Output the (X, Y) coordinate of the center of the cell containing the given text.  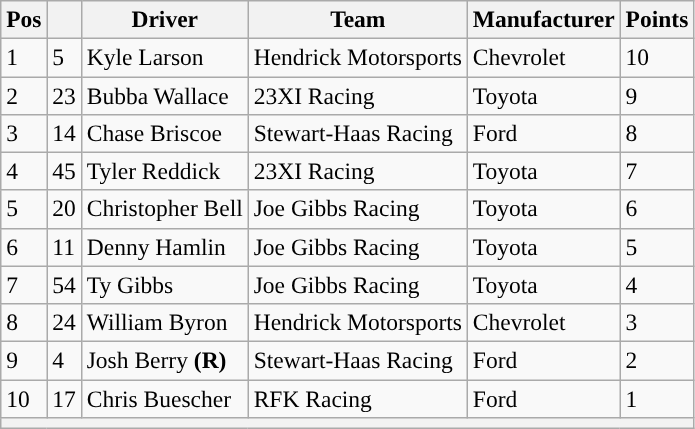
Driver (164, 19)
20 (64, 209)
Points (657, 19)
Ty Gibbs (164, 285)
Team (358, 19)
Tyler Reddick (164, 171)
Manufacturer (544, 19)
45 (64, 171)
23 (64, 95)
Bubba Wallace (164, 95)
14 (64, 133)
Chase Briscoe (164, 133)
Pos (24, 19)
24 (64, 322)
11 (64, 247)
Chris Buescher (164, 398)
17 (64, 398)
Kyle Larson (164, 57)
54 (64, 285)
William Byron (164, 322)
Christopher Bell (164, 209)
RFK Racing (358, 398)
Denny Hamlin (164, 247)
Josh Berry (R) (164, 360)
